Scan for the cell matching the given text and deliver its (X, Y) coordinate at center. 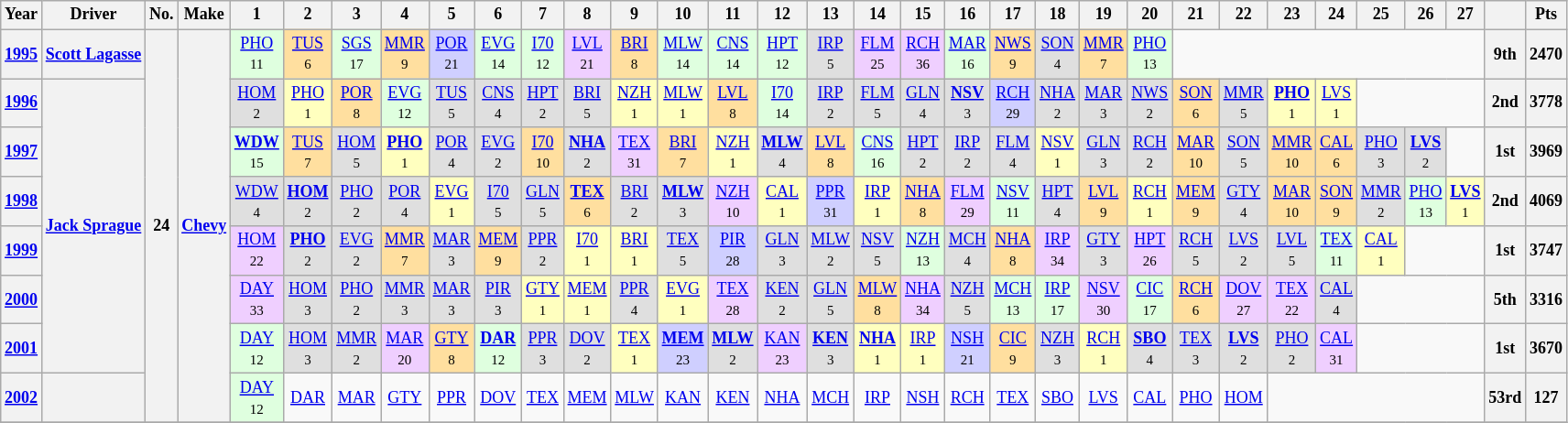
Scott Lagasse (93, 54)
18 (1058, 15)
MLW4 (782, 152)
EVG14 (498, 54)
16 (967, 15)
FLM29 (967, 201)
GTY8 (452, 349)
2470 (1546, 54)
SON6 (1196, 103)
4 (405, 15)
PIR3 (498, 299)
NZH3 (1058, 349)
CIC9 (1013, 349)
MCH4 (967, 251)
DOV (498, 398)
CIC17 (1150, 299)
PPR3 (543, 349)
CAL6 (1337, 152)
NZH5 (967, 299)
POR8 (357, 103)
NSV3 (967, 103)
PHO11 (256, 54)
127 (1546, 398)
DOV2 (587, 349)
5 (452, 15)
HPT4 (1058, 201)
LVS (1103, 398)
Year (22, 15)
GTY4 (1244, 201)
RCH5 (1196, 251)
1999 (22, 251)
5th (1506, 299)
I701 (587, 251)
23 (1291, 15)
1997 (22, 152)
2 (308, 15)
KEN3 (830, 349)
RCH36 (923, 54)
PPR31 (830, 201)
IRP17 (1058, 299)
PIR28 (733, 251)
14 (877, 15)
NWS9 (1013, 54)
8 (587, 15)
MMR5 (1244, 103)
SON5 (1244, 152)
53rd (1506, 398)
MEM (587, 398)
I7010 (543, 152)
BRI7 (683, 152)
1998 (22, 201)
KEN2 (782, 299)
PPR (452, 398)
2000 (22, 299)
GTY1 (543, 299)
NZH13 (923, 251)
22 (1244, 15)
HOM (1244, 398)
SGS17 (357, 54)
NHA34 (923, 299)
MAR (357, 398)
7 (543, 15)
TUS5 (452, 103)
NZH10 (733, 201)
26 (1425, 15)
MMR10 (1291, 152)
TEX3 (1196, 349)
HPT12 (782, 54)
SBO4 (1150, 349)
Jack Sprague (93, 226)
9 (634, 15)
FLM25 (877, 54)
HOM22 (256, 251)
MMR3 (405, 299)
RCH2 (1150, 152)
TEX31 (634, 152)
BRI2 (634, 201)
CNS14 (733, 54)
1 (256, 15)
IRP5 (830, 54)
3747 (1546, 251)
MLW1 (683, 103)
15 (923, 15)
I7012 (543, 54)
NHA1 (877, 349)
PHO (1196, 398)
NHA (782, 398)
TEX6 (587, 201)
1995 (22, 54)
17 (1013, 15)
TEX11 (1337, 251)
TUS7 (308, 152)
TEX28 (733, 299)
BRI8 (634, 54)
10 (683, 15)
WDW15 (256, 152)
EVG12 (405, 103)
PPR2 (543, 251)
MAR16 (967, 54)
SON4 (1058, 54)
I7014 (782, 103)
MLW (634, 398)
CNS16 (877, 152)
KAN (683, 398)
No. (161, 15)
Pts (1546, 15)
MEM1 (587, 299)
RCH6 (1196, 299)
MLW3 (683, 201)
MAR20 (405, 349)
GLN4 (923, 103)
WDW4 (256, 201)
TEX1 (634, 349)
MLW8 (877, 299)
12 (782, 15)
3 (357, 15)
I705 (498, 201)
TEX5 (683, 251)
3670 (1546, 349)
POR21 (452, 54)
21 (1196, 15)
20 (1150, 15)
IRP (877, 398)
DAY33 (256, 299)
NSH (923, 398)
CAL4 (1337, 299)
4069 (1546, 201)
DAR (308, 398)
Chevy (204, 225)
NSV5 (877, 251)
MCH13 (1013, 299)
2001 (22, 349)
19 (1103, 15)
NSV1 (1058, 152)
PHO3 (1381, 152)
TUS6 (308, 54)
6 (498, 15)
11 (733, 15)
DOV27 (1244, 299)
GTY (405, 398)
2002 (22, 398)
Driver (93, 15)
SON9 (1337, 201)
PPR4 (634, 299)
DAR12 (498, 349)
HOM5 (357, 152)
LVL21 (587, 54)
HPT26 (1150, 251)
3969 (1546, 152)
FLM5 (877, 103)
CAL31 (1337, 349)
NWS2 (1150, 103)
3316 (1546, 299)
RCH29 (1013, 103)
MMR9 (405, 54)
GTY3 (1103, 251)
IRP34 (1058, 251)
3778 (1546, 103)
MEM23 (683, 349)
KEN (733, 398)
1996 (22, 103)
9th (1506, 54)
NSV11 (1013, 201)
LVL9 (1103, 201)
CAL (1150, 398)
BRI5 (587, 103)
TEX22 (1291, 299)
CNS4 (498, 103)
Make (204, 15)
SBO (1058, 398)
LVL5 (1291, 251)
NSH21 (967, 349)
13 (830, 15)
MLW14 (683, 54)
27 (1465, 15)
BRI1 (634, 251)
NSV30 (1103, 299)
MCH (830, 398)
KAN23 (782, 349)
25 (1381, 15)
RCH (967, 398)
FLM4 (1013, 152)
